Determine the [x, y] coordinate at the center of the cell enclosing the given text.  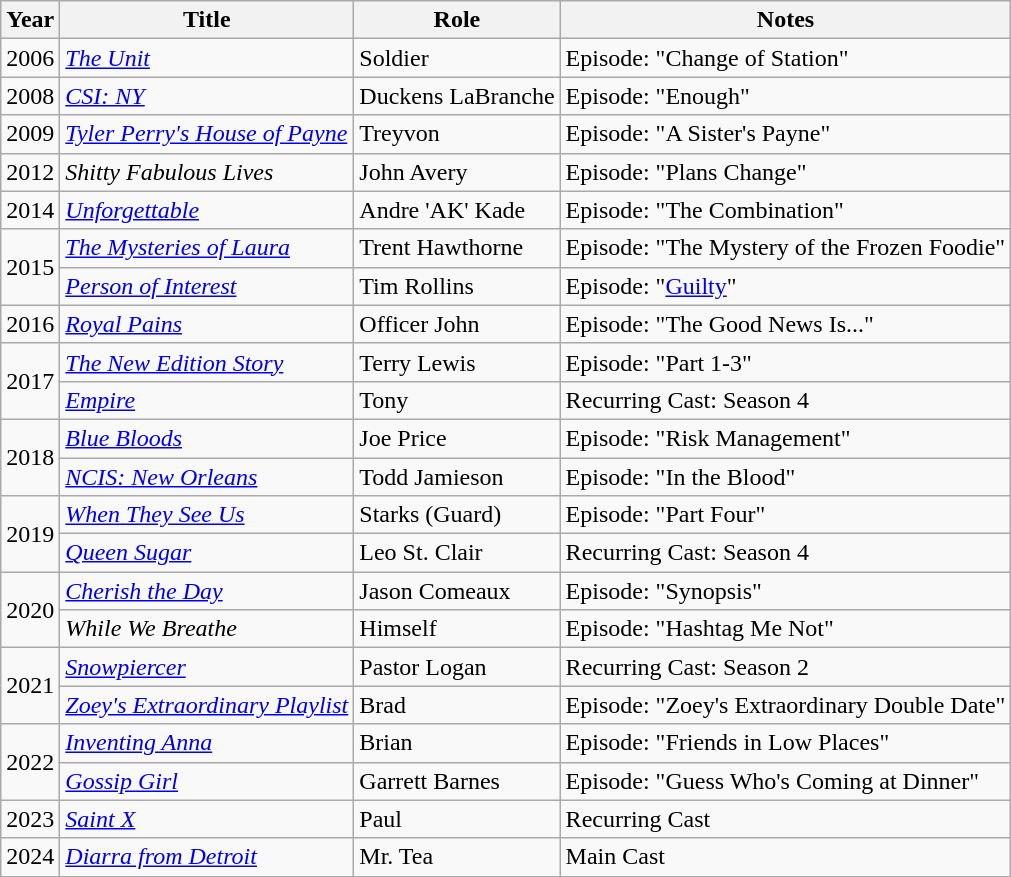
Terry Lewis [457, 362]
2022 [30, 762]
Garrett Barnes [457, 781]
Recurring Cast [786, 819]
Queen Sugar [207, 553]
Episode: "Part Four" [786, 515]
Notes [786, 20]
The Unit [207, 58]
2017 [30, 381]
Person of Interest [207, 286]
Episode: "The Combination" [786, 210]
John Avery [457, 172]
Episode: "In the Blood" [786, 477]
Episode: "Plans Change" [786, 172]
Unforgettable [207, 210]
Episode: "Risk Management" [786, 438]
2008 [30, 96]
2020 [30, 610]
Mr. Tea [457, 857]
2018 [30, 457]
Shitty Fabulous Lives [207, 172]
Empire [207, 400]
Episode: "Guess Who's Coming at Dinner" [786, 781]
Cherish the Day [207, 591]
2016 [30, 324]
Episode: "A Sister's Payne" [786, 134]
Treyvon [457, 134]
Title [207, 20]
Tyler Perry's House of Payne [207, 134]
Jason Comeaux [457, 591]
Episode: "The Good News Is..." [786, 324]
Main Cast [786, 857]
2023 [30, 819]
Episode: "Hashtag Me Not" [786, 629]
CSI: NY [207, 96]
Year [30, 20]
NCIS: New Orleans [207, 477]
Saint X [207, 819]
Himself [457, 629]
2014 [30, 210]
When They See Us [207, 515]
Episode: "Part 1-3" [786, 362]
2015 [30, 267]
Episode: "Friends in Low Places" [786, 743]
Trent Hawthorne [457, 248]
Blue Bloods [207, 438]
Todd Jamieson [457, 477]
While We Breathe [207, 629]
Duckens LaBranche [457, 96]
Diarra from Detroit [207, 857]
Role [457, 20]
2021 [30, 686]
Episode: "Zoey's Extraordinary Double Date" [786, 705]
Episode: "Synopsis" [786, 591]
Joe Price [457, 438]
Paul [457, 819]
Inventing Anna [207, 743]
2024 [30, 857]
Episode: "The Mystery of the Frozen Foodie" [786, 248]
Tony [457, 400]
Pastor Logan [457, 667]
Recurring Cast: Season 2 [786, 667]
Episode: "Change of Station" [786, 58]
2006 [30, 58]
Andre 'AK' Kade [457, 210]
Episode: "Enough" [786, 96]
Zoey's Extraordinary Playlist [207, 705]
Leo St. Clair [457, 553]
The New Edition Story [207, 362]
Brad [457, 705]
2012 [30, 172]
Royal Pains [207, 324]
The Mysteries of Laura [207, 248]
Episode: "Guilty" [786, 286]
Soldier [457, 58]
Officer John [457, 324]
2009 [30, 134]
Brian [457, 743]
2019 [30, 534]
Gossip Girl [207, 781]
Tim Rollins [457, 286]
Starks (Guard) [457, 515]
Snowpiercer [207, 667]
